For the text-containing cell, return its midpoint in [x, y] coordinate format. 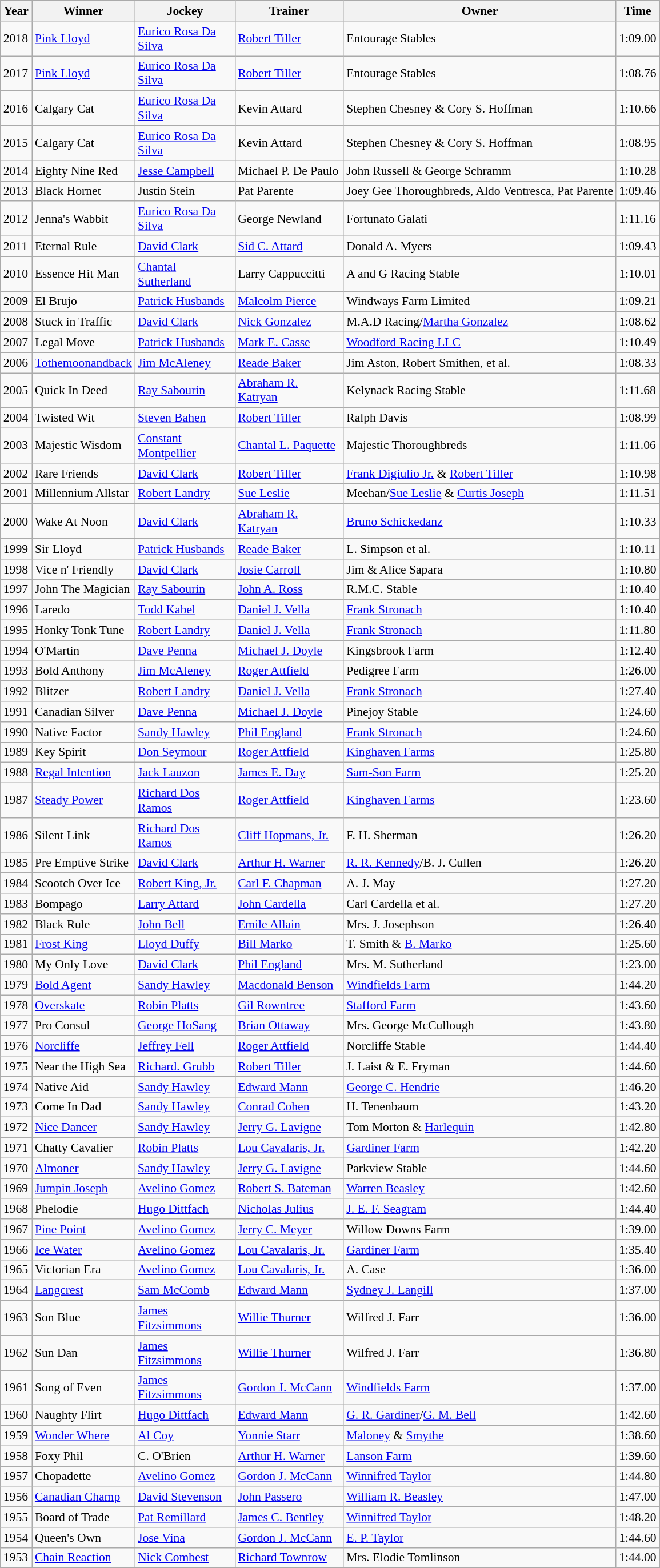
John A. Ross [289, 589]
Pat Remillard [185, 1517]
1992 [16, 692]
1:08.76 [638, 73]
1980 [16, 965]
L. Simpson et al. [480, 549]
Chopadette [83, 1477]
1963 [16, 1318]
1990 [16, 732]
A. Case [480, 1270]
2004 [16, 418]
1978 [16, 1005]
1:46.20 [638, 1087]
Tothemoonandback [83, 363]
1996 [16, 610]
Mrs. M. Sutherland [480, 965]
Meehan/Sue Leslie & Curtis Joseph [480, 494]
Stuck in Traffic [83, 322]
1997 [16, 589]
Pre Emptive Strike [83, 863]
E. P. Taylor [480, 1538]
M.A.D Racing/Martha Gonzalez [480, 322]
Larry Cappuccitti [289, 274]
Regal Intention [83, 773]
Kelynack Racing Stable [480, 391]
1975 [16, 1066]
John The Magician [83, 589]
2015 [16, 143]
Foxy Phil [83, 1456]
Canadian Silver [83, 712]
1:23.00 [638, 965]
Richard Townrow [289, 1558]
2006 [16, 363]
1985 [16, 863]
Blitzer [83, 692]
Yonnie Starr [289, 1436]
Majestic Thoroughbreds [480, 446]
1965 [16, 1270]
Mrs. George McCullough [480, 1026]
Rare Friends [83, 474]
1:27.40 [638, 692]
Sydney J. Langill [480, 1290]
2000 [16, 521]
1:10.98 [638, 474]
1953 [16, 1558]
Black Rule [83, 924]
1971 [16, 1148]
1:09.46 [638, 191]
1:42.20 [638, 1148]
1958 [16, 1456]
Parkview Stable [480, 1168]
1973 [16, 1107]
1:42.80 [638, 1128]
Ralph Davis [480, 418]
Board of Trade [83, 1517]
A and G Racing Stable [480, 274]
1:10.28 [638, 171]
1:23.60 [638, 801]
1:10.01 [638, 274]
Donald A. Myers [480, 247]
Joey Gee Thoroughbreds, Aldo Ventresca, Pat Parente [480, 191]
Don Seymour [185, 752]
Sam McComb [185, 1290]
John Bell [185, 924]
1959 [16, 1436]
2012 [16, 219]
1995 [16, 631]
Windways Farm Limited [480, 302]
1:44.80 [638, 1477]
Norcliffe [83, 1046]
1:43.80 [638, 1026]
James E. Day [289, 773]
Michael P. De Paulo [289, 171]
1:25.60 [638, 944]
1970 [16, 1168]
Richard. Grubb [185, 1066]
1998 [16, 570]
George HoSang [185, 1026]
1976 [16, 1046]
1:39.00 [638, 1229]
Pat Parente [289, 191]
Son Blue [83, 1318]
Willow Downs Farm [480, 1229]
1:11.06 [638, 446]
Justin Stein [185, 191]
Larry Attard [185, 904]
1954 [16, 1538]
1:09.21 [638, 302]
Lanson Farm [480, 1456]
Jumpin Joseph [83, 1189]
Warren Beasley [480, 1189]
1:43.20 [638, 1107]
Nick Gonzalez [289, 322]
1991 [16, 712]
G. R. Gardiner/G. M. Bell [480, 1415]
Legal Move [83, 343]
Chatty Cavalier [83, 1148]
Jesse Campbell [185, 171]
El Brujo [83, 302]
Jim & Alice Sapara [480, 570]
Chain Reaction [83, 1558]
1:36.80 [638, 1353]
Kingsbrook Farm [480, 651]
Jose Vina [185, 1538]
1:48.20 [638, 1517]
O'Martin [83, 651]
2016 [16, 109]
Stafford Farm [480, 1005]
Time [638, 11]
1984 [16, 884]
1:35.40 [638, 1250]
Todd Kabel [185, 610]
R.M.C. Stable [480, 589]
1994 [16, 651]
Josie Carroll [289, 570]
Pinejoy Stable [480, 712]
Owner [480, 11]
1:11.16 [638, 219]
1:39.60 [638, 1456]
1966 [16, 1250]
1:26.00 [638, 671]
A. J. May [480, 884]
1956 [16, 1497]
Emile Allain [289, 924]
Chantal Sutherland [185, 274]
Malcolm Pierce [289, 302]
1:25.20 [638, 773]
Eternal Rule [83, 247]
Native Aid [83, 1087]
1993 [16, 671]
Bold Anthony [83, 671]
Queen's Own [83, 1538]
Brian Ottaway [289, 1026]
1:26.40 [638, 924]
Silent Link [83, 835]
2005 [16, 391]
1977 [16, 1026]
Wake At Noon [83, 521]
1:11.80 [638, 631]
Norcliffe Stable [480, 1046]
Jack Lauzon [185, 773]
Al Coy [185, 1436]
2001 [16, 494]
Gil Rowntree [289, 1005]
Bruno Schickedanz [480, 521]
Sir Lloyd [83, 549]
Bill Marko [289, 944]
1:44.20 [638, 985]
Twisted Wit [83, 418]
Essence Hit Man [83, 274]
Jenna's Wabbit [83, 219]
1:11.68 [638, 391]
Jerry C. Meyer [289, 1229]
1:10.66 [638, 109]
1:09.43 [638, 247]
Mark E. Casse [289, 343]
Steady Power [83, 801]
James C. Bentley [289, 1517]
Nice Dancer [83, 1128]
2013 [16, 191]
Victorian Era [83, 1270]
Robert S. Bateman [289, 1189]
Quick In Deed [83, 391]
Bold Agent [83, 985]
2014 [16, 171]
1962 [16, 1353]
Langcrest [83, 1290]
Chantal L. Paquette [289, 446]
2008 [16, 322]
2017 [16, 73]
Pro Consul [83, 1026]
Macdonald Benson [289, 985]
T. Smith & B. Marko [480, 944]
Almoner [83, 1168]
1981 [16, 944]
Wonder Where [83, 1436]
Winner [83, 11]
1969 [16, 1189]
Jockey [185, 11]
1:44.00 [638, 1558]
1:08.99 [638, 418]
Nicholas Julius [289, 1209]
F. H. Sherman [480, 835]
Carl F. Chapman [289, 884]
Mrs. J. Josephson [480, 924]
1:43.60 [638, 1005]
Nick Combest [185, 1558]
1989 [16, 752]
Woodford Racing LLC [480, 343]
1957 [16, 1477]
My Only Love [83, 965]
Constant Montpellier [185, 446]
1999 [16, 549]
Steven Bahen [185, 418]
Eighty Nine Red [83, 171]
Carl Cardella et al. [480, 904]
Cliff Hopmans, Jr. [289, 835]
Tom Morton & Harlequin [480, 1128]
1972 [16, 1128]
Millennium Allstar [83, 494]
Sue Leslie [289, 494]
1986 [16, 835]
Fortunato Galati [480, 219]
J. E. F. Seagram [480, 1209]
2009 [16, 302]
1982 [16, 924]
Come In Dad [83, 1107]
Pedigree Farm [480, 671]
R. R. Kennedy/B. J. Cullen [480, 863]
1974 [16, 1087]
Sun Dan [83, 1353]
Lloyd Duffy [185, 944]
1:10.33 [638, 521]
H. Tenenbaum [480, 1107]
1:08.95 [638, 143]
1968 [16, 1209]
Conrad Cohen [289, 1107]
Bompago [83, 904]
1983 [16, 904]
Trainer [289, 11]
1960 [16, 1415]
Jeffrey Fell [185, 1046]
1964 [16, 1290]
Key Spirit [83, 752]
Frost King [83, 944]
1:25.80 [638, 752]
Ice Water [83, 1250]
Naughty Flirt [83, 1415]
1967 [16, 1229]
Vice n' Friendly [83, 570]
1:47.00 [638, 1497]
John Russell & George Schramm [480, 171]
1:10.49 [638, 343]
Year [16, 11]
2002 [16, 474]
1:12.40 [638, 651]
2003 [16, 446]
Near the High Sea [83, 1066]
Sid C. Attard [289, 247]
John Passero [289, 1497]
1:10.11 [638, 549]
J. Laist & E. Fryman [480, 1066]
Native Factor [83, 732]
1:38.60 [638, 1436]
1961 [16, 1388]
1987 [16, 801]
George C. Hendrie [480, 1087]
2007 [16, 343]
William R. Beasley [480, 1497]
1955 [16, 1517]
Scootch Over Ice [83, 884]
2011 [16, 247]
Song of Even [83, 1388]
Sam-Son Farm [480, 773]
George Newland [289, 219]
David Stevenson [185, 1497]
Jim Aston, Robert Smithen, et al. [480, 363]
2018 [16, 39]
Pine Point [83, 1229]
1988 [16, 773]
Mrs. Elodie Tomlinson [480, 1558]
1:09.00 [638, 39]
Canadian Champ [83, 1497]
Maloney & Smythe [480, 1436]
1:08.33 [638, 363]
Frank Digiulio Jr. & Robert Tiller [480, 474]
Phelodie [83, 1209]
1:08.62 [638, 322]
Robert King, Jr. [185, 884]
2010 [16, 274]
1:10.80 [638, 570]
Black Hornet [83, 191]
John Cardella [289, 904]
Majestic Wisdom [83, 446]
Overskate [83, 1005]
1979 [16, 985]
Honky Tonk Tune [83, 631]
C. O'Brien [185, 1456]
Laredo [83, 610]
1:11.51 [638, 494]
